Provide the [X, Y] coordinate of the cell's center where the given text is located.  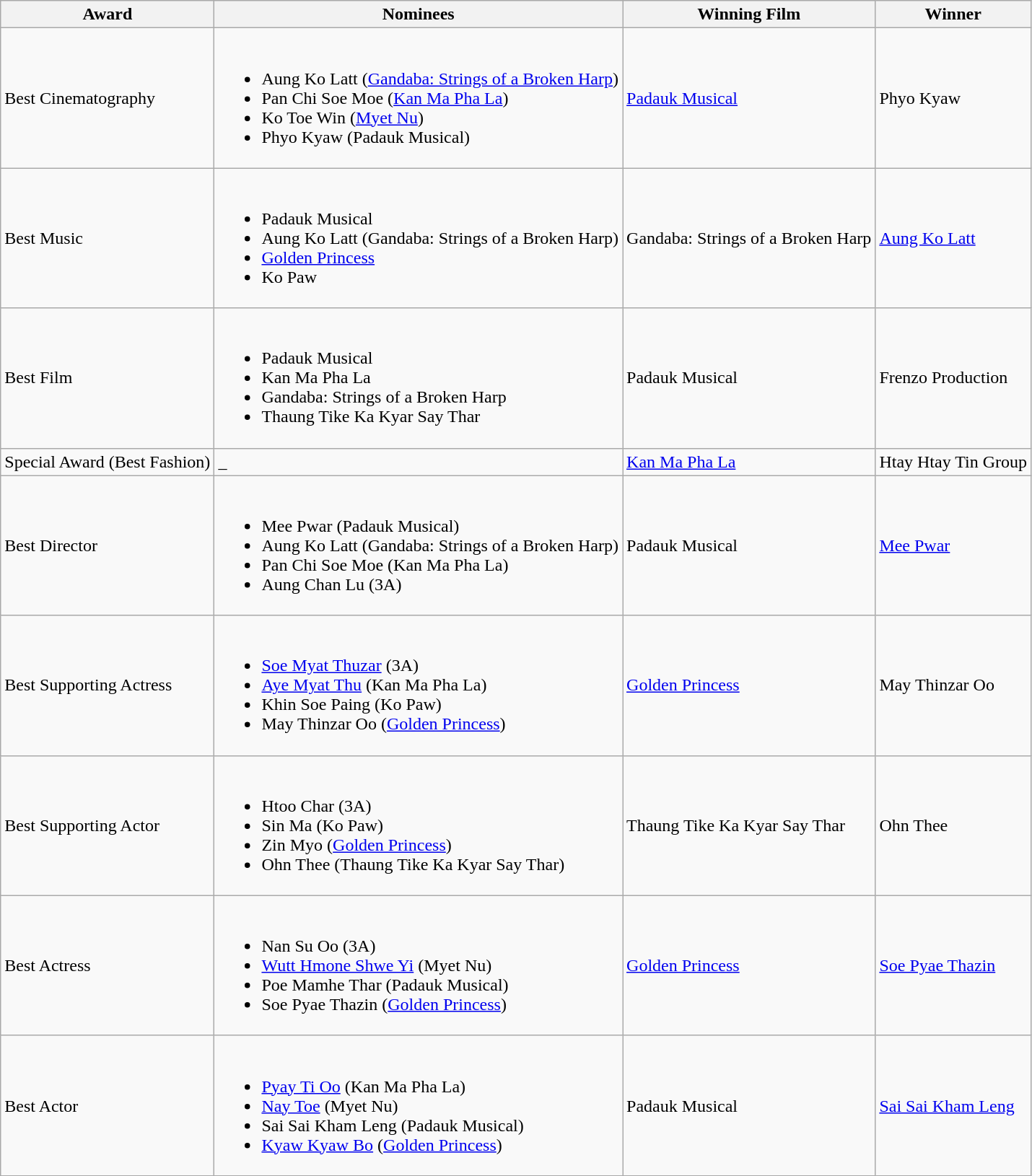
Best Cinematography [108, 98]
Padauk MusicalAung Ko Latt (Gandaba: Strings of a Broken Harp)Golden PrincessKo Paw [419, 238]
May Thinzar Oo [953, 685]
Aung Ko Latt (Gandaba: Strings of a Broken Harp)Pan Chi Soe Moe (Kan Ma Pha La)Ko Toe Win (Myet Nu)Phyo Kyaw (Padauk Musical) [419, 98]
Best Actress [108, 965]
Mee Pwar [953, 545]
Special Award (Best Fashion) [108, 462]
Kan Ma Pha La [749, 462]
Best Film [108, 378]
Htoo Char (3A)Sin Ma (Ko Paw)Zin Myo (Golden Princess)Ohn Thee (Thaung Tike Ka Kyar Say Thar) [419, 825]
Winner [953, 14]
Gandaba: Strings of a Broken Harp [749, 238]
Phyo Kyaw [953, 98]
Aung Ko Latt [953, 238]
Winning Film [749, 14]
Award [108, 14]
Thaung Tike Ka Kyar Say Thar [749, 825]
Pyay Ti Oo (Kan Ma Pha La)Nay Toe (Myet Nu)Sai Sai Kham Leng (Padauk Musical)Kyaw Kyaw Bo (Golden Princess) [419, 1105]
Htay Htay Tin Group [953, 462]
Best Supporting Actor [108, 825]
Best Director [108, 545]
Nan Su Oo (3A)Wutt Hmone Shwe Yi (Myet Nu)Poe Mamhe Thar (Padauk Musical)Soe Pyae Thazin (Golden Princess) [419, 965]
Soe Pyae Thazin [953, 965]
Soe Myat Thuzar (3A)Aye Myat Thu (Kan Ma Pha La)Khin Soe Paing (Ko Paw)May Thinzar Oo (Golden Princess) [419, 685]
Best Supporting Actress [108, 685]
Best Music [108, 238]
Mee Pwar (Padauk Musical)Aung Ko Latt (Gandaba: Strings of a Broken Harp)Pan Chi Soe Moe (Kan Ma Pha La)Aung Chan Lu (3A) [419, 545]
Best Actor [108, 1105]
Frenzo Production [953, 378]
Sai Sai Kham Leng [953, 1105]
Nominees [419, 14]
Ohn Thee [953, 825]
Padauk MusicalKan Ma Pha LaGandaba: Strings of a Broken HarpThaung Tike Ka Kyar Say Thar [419, 378]
_ [419, 462]
